Scan for the cell matching the given text and deliver its (x, y) coordinate at center. 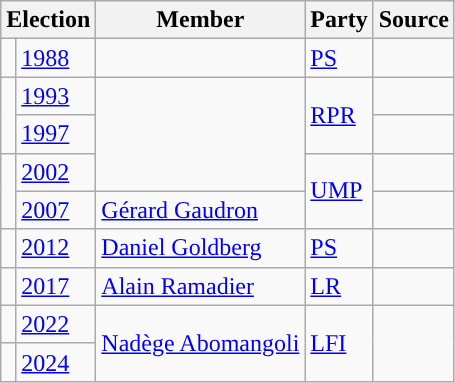
Gérard Gaudron (200, 210)
RPR (339, 115)
Election (48, 20)
2007 (56, 210)
2024 (56, 362)
Source (414, 20)
Member (200, 20)
1997 (56, 134)
LR (339, 286)
Daniel Goldberg (200, 248)
1988 (56, 58)
Alain Ramadier (200, 286)
2002 (56, 172)
2022 (56, 324)
2017 (56, 286)
LFI (339, 343)
1993 (56, 96)
Nadège Abomangoli (200, 343)
UMP (339, 191)
2012 (56, 248)
Party (339, 20)
